Return the (X, Y) coordinate for the center point of the cell that contains the specified text.  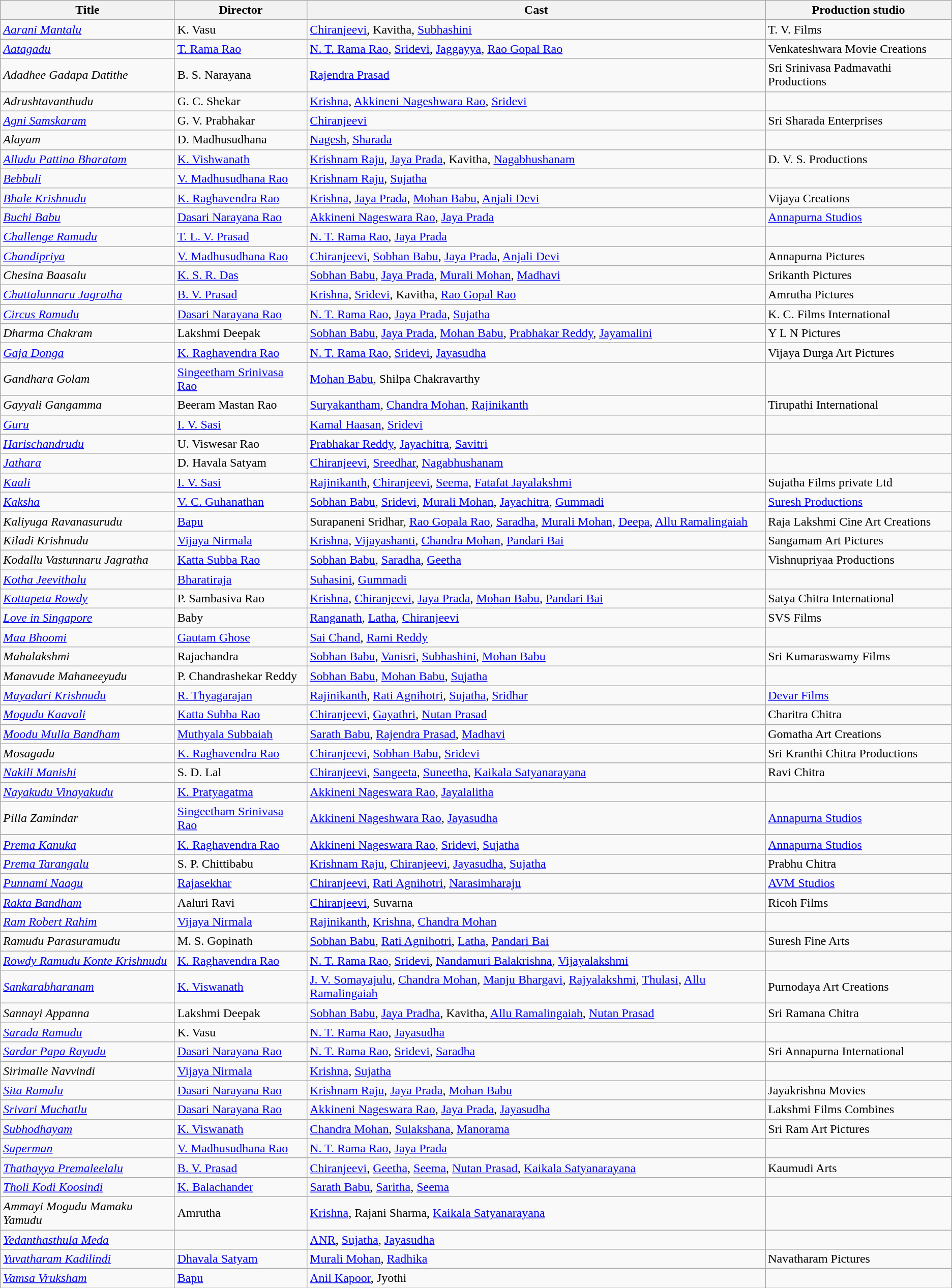
Superman (87, 1148)
N. T. Rama Rao, Sridevi, Jaggayya, Rao Gopal Rao (536, 49)
Purnodaya Art Creations (858, 987)
T. Rama Rao (241, 49)
Rajinikanth, Krishna, Chandra Mohan (536, 922)
Rajinikanth, Rati Agnihotri, Sujatha, Sridhar (536, 695)
Amrutha Pictures (858, 295)
Thathayya Premaleelalu (87, 1168)
Mayadari Krishnudu (87, 695)
Alludu Pattina Bharatam (87, 159)
Devar Films (858, 695)
Akkineni Nageswara Rao, Jayalalitha (536, 792)
Sobhan Babu, Jaya Prada, Mohan Babu, Prabhakar Reddy, Jayamalini (536, 333)
Kotha Jeevithalu (87, 579)
Manavude Mahaneeyudu (87, 676)
Title (87, 10)
Ravi Chitra (858, 773)
Kottapeta Rowdy (87, 599)
Gomatha Art Creations (858, 734)
Vishnupriyaa Productions (858, 560)
Vijaya Durga Art Pictures (858, 353)
N. T. Rama Rao, Jayasudha (536, 1032)
G. V. Prabhakar (241, 120)
Beeram Mastan Rao (241, 405)
Chiranjeevi, Kavitha, Subhashini (536, 29)
K. Pratyagatma (241, 792)
Maa Bhoomi (87, 637)
Kodallu Vastunnaru Jagratha (87, 560)
Charitra Chitra (858, 715)
Krishnam Raju, Chiranjeevi, Jayasudha, Sujatha (536, 864)
Kaumudi Arts (858, 1168)
N. T. Rama Rao, Sridevi, Saradha (536, 1052)
N. T. Rama Rao, Sridevi, Jayasudha (536, 353)
K. Balachander (241, 1187)
Sobhan Babu, Sridevi, Murali Mohan, Jayachitra, Gummadi (536, 502)
Baby (241, 618)
D. Havala Satyam (241, 463)
Dharma Chakram (87, 333)
Aarani Mantalu (87, 29)
K. S. R. Das (241, 275)
S. P. Chittibabu (241, 864)
Lakshmi Films Combines (858, 1110)
Bhale Krishnudu (87, 198)
Bebbuli (87, 178)
Subhodhayam (87, 1129)
Punnami Naagu (87, 883)
Krishnam Raju, Jaya Prada, Mohan Babu (536, 1090)
Sirimalle Navvindi (87, 1071)
Rowdy Ramudu Konte Krishnudu (87, 961)
Akkineni Nageswara Rao, Sridevi, Sujatha (536, 844)
Krishna, Akkineni Nageshwara Rao, Sridevi (536, 101)
Mosagadu (87, 753)
Suryakantham, Chandra Mohan, Rajinikanth (536, 405)
Chiranjeevi, Gayathri, Nutan Prasad (536, 715)
Chiranjeevi (536, 120)
S. D. Lal (241, 773)
J. V. Somayajulu, Chandra Mohan, Manju Bhargavi, Rajyalakshmi, Thulasi, Allu Ramalingaiah (536, 987)
Sangamam Art Pictures (858, 540)
Chiranjeevi, Suvarna (536, 902)
Sri Ramana Chitra (858, 1013)
Srikanth Pictures (858, 275)
Chuttalunnaru Jagratha (87, 295)
Sobhan Babu, Saradha, Geetha (536, 560)
U. Viswesar Rao (241, 444)
Chiranjeevi, Sobhan Babu, Sridevi (536, 753)
Sannayi Appanna (87, 1013)
Jayakrishna Movies (858, 1090)
Krishnam Raju, Jaya Prada, Kavitha, Nagabhushanam (536, 159)
Krishna, Rajani Sharma, Kaikala Satyanarayana (536, 1213)
D. V. S. Productions (858, 159)
Krishna, Sujatha (536, 1071)
Chandipriya (87, 256)
Harischandrudu (87, 444)
P. Sambasiva Rao (241, 599)
Sarath Babu, Saritha, Seema (536, 1187)
Kamal Haasan, Sridevi (536, 424)
Sri Sharada Enterprises (858, 120)
Prabhakar Reddy, Jayachitra, Savitri (536, 444)
Rakta Bandham (87, 902)
ANR, Sujatha, Jayasudha (536, 1240)
T. L. V. Prasad (241, 236)
D. Madhusudhana (241, 140)
Rajasekhar (241, 883)
Ammayi Mogudu Mamaku Yamudu (87, 1213)
Sankarabharanam (87, 987)
Anil Kapoor, Jyothi (536, 1278)
Production studio (858, 10)
Annapurna Pictures (858, 256)
SVS Films (858, 618)
Vijaya Creations (858, 198)
Sai Chand, Rami Reddy (536, 637)
Chesina Baasalu (87, 275)
Gayyali Gangamma (87, 405)
R. Thyagarajan (241, 695)
Sri Annapurna International (858, 1052)
T. V. Films (858, 29)
Ram Robert Rahim (87, 922)
Mohan Babu, Shilpa Chakravarthy (536, 379)
Chiranjeevi, Sreedhar, Nagabhushanam (536, 463)
Bharatiraja (241, 579)
Gautam Ghose (241, 637)
Tholi Kodi Koosindi (87, 1187)
Prema Kanuka (87, 844)
Y L N Pictures (858, 333)
Sardar Papa Rayudu (87, 1052)
Rajendra Prasad (536, 75)
Satya Chitra International (858, 599)
Suresh Productions (858, 502)
Alayam (87, 140)
Kiladi Krishnudu (87, 540)
Sri Kranthi Chitra Productions (858, 753)
Akkineni Nageswara Rao, Jaya Prada (536, 217)
Nagesh, Sharada (536, 140)
Sri Ram Art Pictures (858, 1129)
Venkateshwara Movie Creations (858, 49)
Suresh Fine Arts (858, 941)
Amrutha (241, 1213)
N. T. Rama Rao, Sridevi, Nandamuri Balakrishna, Vijayalakshmi (536, 961)
Yedanthasthula Meda (87, 1240)
Prabhu Chitra (858, 864)
Akkineni Nageswara Rao, Jaya Prada, Jayasudha (536, 1110)
Muthyala Subbaiah (241, 734)
Adadhee Gadapa Datithe (87, 75)
Srivari Muchatlu (87, 1110)
Chiranjeevi, Rati Agnihotri, Narasimharaju (536, 883)
Kaksha (87, 502)
Sri Kumaraswamy Films (858, 657)
Aatagadu (87, 49)
B. S. Narayana (241, 75)
Gaja Donga (87, 353)
Murali Mohan, Radhika (536, 1259)
Sita Ramulu (87, 1090)
Chandra Mohan, Sulakshana, Manorama (536, 1129)
Sobhan Babu, Jaya Pradha, Kavitha, Allu Ramalingaiah, Nutan Prasad (536, 1013)
Mogudu Kaavali (87, 715)
Adrushtavanthudu (87, 101)
Surapaneni Sridhar, Rao Gopala Rao, Saradha, Murali Mohan, Deepa, Allu Ramalingaiah (536, 521)
Guru (87, 424)
Chiranjeevi, Sangeeta, Suneetha, Kaikala Satyanarayana (536, 773)
Akkineni Nageshwara Rao, Jayasudha (536, 818)
Sarada Ramudu (87, 1032)
G. C. Shekar (241, 101)
N. T. Rama Rao, Jaya Prada, Sujatha (536, 314)
Nakili Manishi (87, 773)
K. Vishwanath (241, 159)
Krishna, Chiranjeevi, Jaya Prada, Mohan Babu, Pandari Bai (536, 599)
Love in Singapore (87, 618)
Krishnam Raju, Sujatha (536, 178)
Sujatha Films private Ltd (858, 482)
Yuvatharam Kadilindi (87, 1259)
Sobhan Babu, Vanisri, Subhashini, Mohan Babu (536, 657)
Sobhan Babu, Jaya Prada, Murali Mohan, Madhavi (536, 275)
Rajachandra (241, 657)
Nayakudu Vinayakudu (87, 792)
Sobhan Babu, Mohan Babu, Sujatha (536, 676)
Aaluri Ravi (241, 902)
Gandhara Golam (87, 379)
Chiranjeevi, Sobhan Babu, Jaya Prada, Anjali Devi (536, 256)
Ricoh Films (858, 902)
K. C. Films International (858, 314)
Navatharam Pictures (858, 1259)
Moodu Mulla Bandham (87, 734)
Sri Srinivasa Padmavathi Productions (858, 75)
Krishna, Sridevi, Kavitha, Rao Gopal Rao (536, 295)
Jathara (87, 463)
Pilla Zamindar (87, 818)
Kaliyuga Ravanasurudu (87, 521)
Ramudu Parasuramudu (87, 941)
V. C. Guhanathan (241, 502)
Prema Tarangalu (87, 864)
Suhasini, Gummadi (536, 579)
Tirupathi International (858, 405)
Sarath Babu, Rajendra Prasad, Madhavi (536, 734)
P. Chandrashekar Reddy (241, 676)
Challenge Ramudu (87, 236)
Buchi Babu (87, 217)
Krishna, Vijayashanti, Chandra Mohan, Pandari Bai (536, 540)
Mahalakshmi (87, 657)
Rajinikanth, Chiranjeevi, Seema, Fatafat Jayalakshmi (536, 482)
Agni Samskaram (87, 120)
Chiranjeevi, Geetha, Seema, Nutan Prasad, Kaikala Satyanarayana (536, 1168)
Dhavala Satyam (241, 1259)
Vamsa Vruksham (87, 1278)
M. S. Gopinath (241, 941)
Director (241, 10)
Sobhan Babu, Rati Agnihotri, Latha, Pandari Bai (536, 941)
Cast (536, 10)
Krishna, Jaya Prada, Mohan Babu, Anjali Devi (536, 198)
Kaali (87, 482)
Circus Ramudu (87, 314)
Ranganath, Latha, Chiranjeevi (536, 618)
Raja Lakshmi Cine Art Creations (858, 521)
AVM Studios (858, 883)
